Output the (X, Y) coordinate of the center of the cell containing the given text.  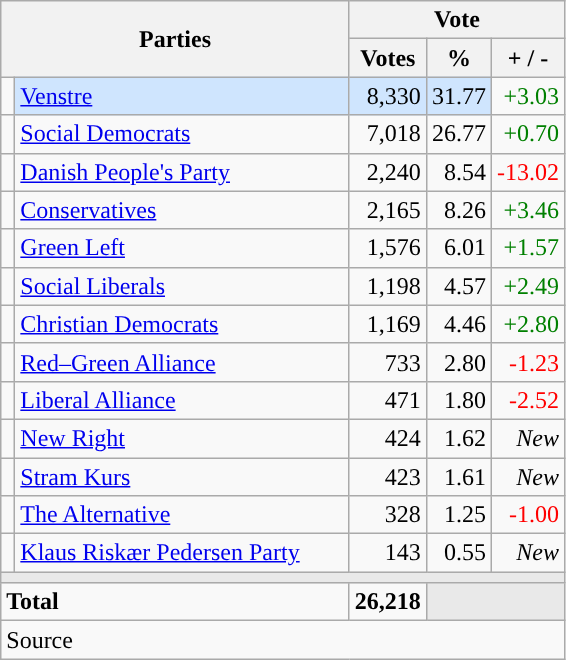
Liberal Alliance (182, 400)
8,330 (388, 96)
143 (388, 553)
Conservatives (182, 210)
4.46 (458, 324)
1,198 (388, 286)
Venstre (182, 96)
Stram Kurs (182, 477)
Danish People's Party (182, 172)
8.54 (458, 172)
Vote (456, 20)
+1.57 (528, 248)
8.26 (458, 210)
-2.52 (528, 400)
2,240 (388, 172)
1.80 (458, 400)
Christian Democrats (182, 324)
+3.46 (528, 210)
Green Left (182, 248)
2,165 (388, 210)
Social Liberals (182, 286)
471 (388, 400)
New Right (182, 438)
Total (176, 602)
31.77 (458, 96)
Klaus Riskær Pedersen Party (182, 553)
-1.23 (528, 362)
424 (388, 438)
+3.03 (528, 96)
26.77 (458, 134)
0.55 (458, 553)
1,169 (388, 324)
1.62 (458, 438)
423 (388, 477)
1.25 (458, 515)
Votes (388, 58)
+ / - (528, 58)
7,018 (388, 134)
6.01 (458, 248)
+2.80 (528, 324)
+2.49 (528, 286)
% (458, 58)
+0.70 (528, 134)
Parties (176, 39)
Source (283, 640)
-13.02 (528, 172)
4.57 (458, 286)
1,576 (388, 248)
1.61 (458, 477)
-1.00 (528, 515)
The Alternative (182, 515)
Red–Green Alliance (182, 362)
733 (388, 362)
Social Democrats (182, 134)
2.80 (458, 362)
328 (388, 515)
26,218 (388, 602)
